Pinpoint the cell where the given text exists, returning its [X, Y] midpoint coordinate. 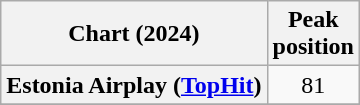
81 [313, 85]
Peakposition [313, 34]
Estonia Airplay (TopHit) [134, 85]
Chart (2024) [134, 34]
